For the text-containing cell, return its midpoint in (X, Y) coordinate format. 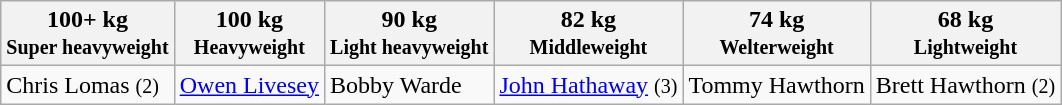
Bobby Warde (410, 85)
John Hathaway (3) (588, 85)
82 kgMiddleweight (588, 34)
100+ kgSuper heavyweight (88, 34)
Brett Hawthorn (2) (965, 85)
Chris Lomas (2) (88, 85)
Owen Livesey (249, 85)
68 kgLightweight (965, 34)
Tommy Hawthorn (776, 85)
90 kgLight heavyweight (410, 34)
74 kgWelterweight (776, 34)
100 kgHeavyweight (249, 34)
